Identify which cell holds the provided text, then report its (X, Y) central coordinate. 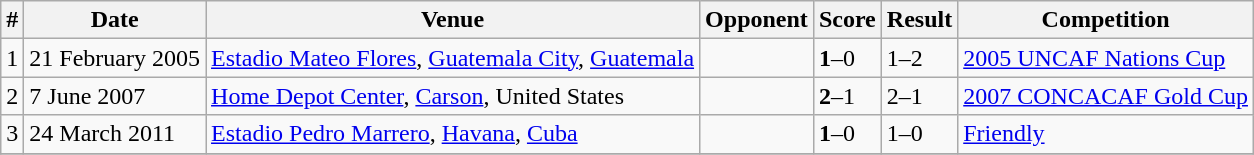
Home Depot Center, Carson, United States (453, 96)
2005 UNCAF Nations Cup (1106, 58)
2 (12, 96)
# (12, 20)
Friendly (1106, 134)
Estadio Pedro Marrero, Havana, Cuba (453, 134)
Result (919, 20)
21 February 2005 (115, 58)
Competition (1106, 20)
1–2 (919, 58)
1 (12, 58)
Date (115, 20)
2007 CONCACAF Gold Cup (1106, 96)
Venue (453, 20)
24 March 2011 (115, 134)
7 June 2007 (115, 96)
Opponent (757, 20)
Estadio Mateo Flores, Guatemala City, Guatemala (453, 58)
Score (847, 20)
3 (12, 134)
